Determine the (X, Y) coordinate at the center of the cell enclosing the given text.  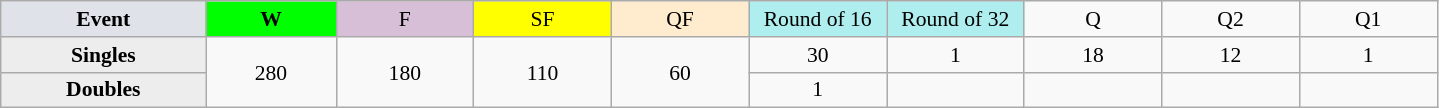
Event (104, 19)
18 (1093, 55)
Round of 16 (818, 19)
SF (543, 19)
180 (405, 72)
12 (1231, 55)
110 (543, 72)
F (405, 19)
280 (271, 72)
30 (818, 55)
Q (1093, 19)
Singles (104, 55)
Q1 (1368, 19)
QF (680, 19)
Q2 (1231, 19)
Round of 32 (955, 19)
60 (680, 72)
Doubles (104, 90)
W (271, 19)
